Output the [x, y] coordinate of the center of the cell containing the given text.  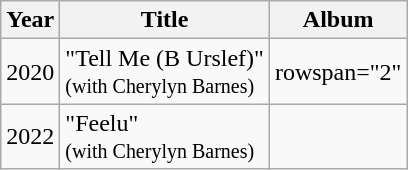
2020 [30, 72]
"Feelu"(with Cherylyn Barnes) [165, 136]
2022 [30, 136]
Year [30, 20]
"Tell Me (B Urslef)"(with Cherylyn Barnes) [165, 72]
rowspan="2" [338, 72]
Album [338, 20]
Title [165, 20]
